Locate the cell with the specified text and output its (x, y) center coordinate. 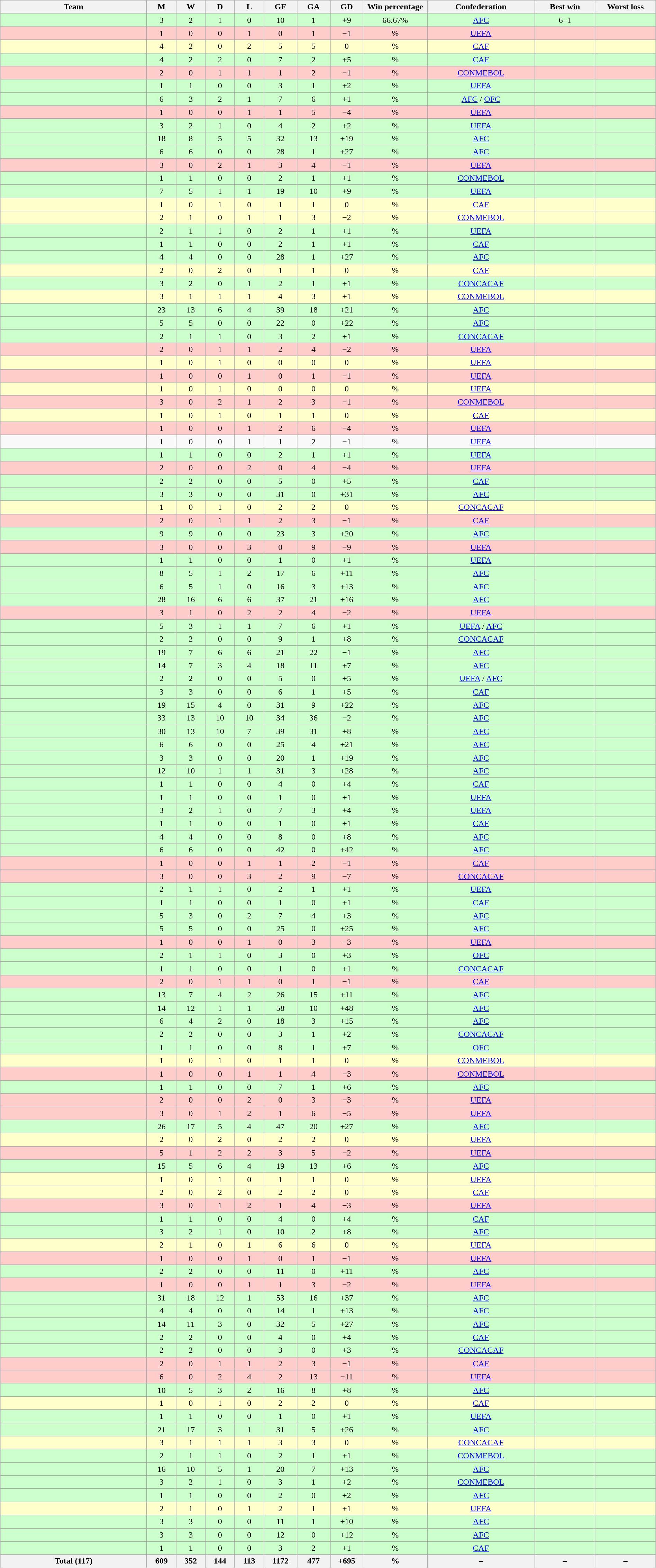
66.67% (395, 20)
+16 (347, 600)
L (249, 7)
Total (117) (74, 1561)
33 (161, 718)
+20 (347, 534)
Best win (565, 7)
53 (280, 1298)
+37 (347, 1298)
34 (280, 718)
+12 (347, 1535)
47 (280, 1126)
GA (313, 7)
609 (161, 1561)
113 (249, 1561)
37 (280, 600)
477 (313, 1561)
+10 (347, 1522)
GF (280, 7)
+15 (347, 1021)
58 (280, 1008)
36 (313, 718)
Confederation (481, 7)
144 (220, 1561)
6–1 (565, 20)
1172 (280, 1561)
AFC / OFC (481, 99)
+695 (347, 1561)
−7 (347, 876)
Worst loss (626, 7)
−9 (347, 547)
+42 (347, 850)
+25 (347, 929)
D (220, 7)
42 (280, 850)
−11 (347, 1377)
352 (191, 1561)
Win percentage (395, 7)
Team (74, 7)
W (191, 7)
+26 (347, 1430)
M (161, 7)
+48 (347, 1008)
30 (161, 731)
+31 (347, 494)
+28 (347, 771)
GD (347, 7)
−5 (347, 1113)
